Extract the [x, y] coordinate from the center of the cell holding the provided text.  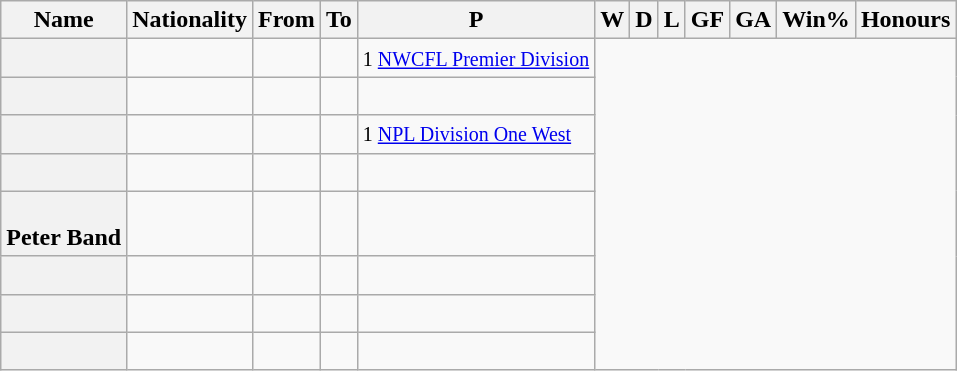
Nationality [190, 20]
L [672, 20]
P [476, 20]
D [644, 20]
Peter Band [64, 224]
GA [754, 20]
GF [707, 20]
1 NPL Division One West [476, 134]
To [338, 20]
1 NWCFL Premier Division [476, 58]
Honours [905, 20]
W [612, 20]
From [286, 20]
Name [64, 20]
Win% [816, 20]
